Search for the cell housing the specified text and yield its [X, Y] center coordinate. 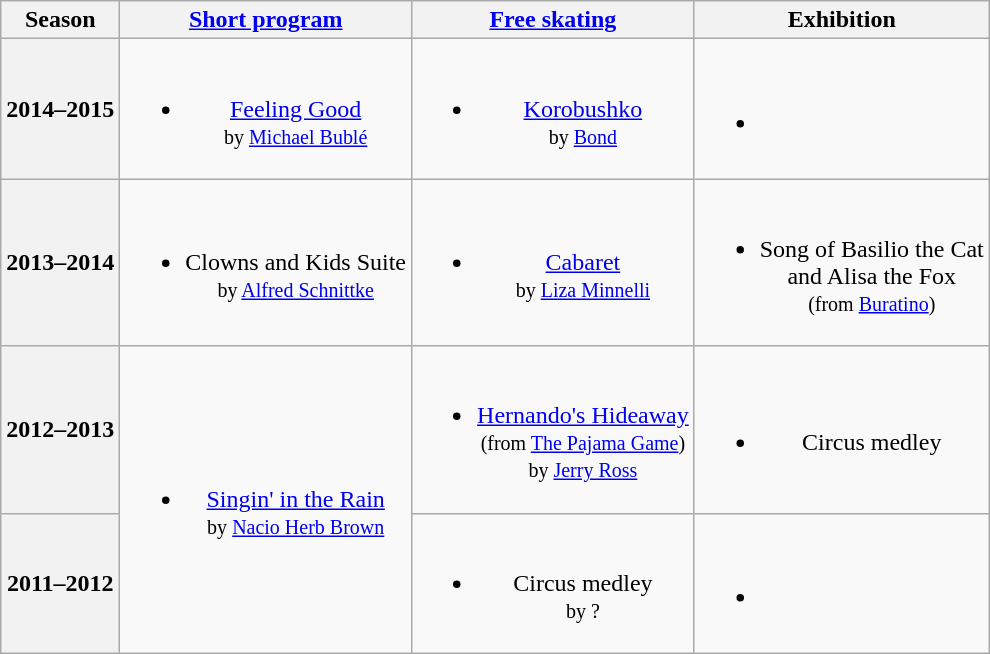
Korobushko by Bond [554, 109]
Song of Basilio the Cat and Alisa the Fox (from Buratino) [842, 262]
Season [60, 20]
Singin' in the Rain by Nacio Herb Brown [266, 500]
Clowns and Kids Suite by Alfred Schnittke [266, 262]
2011–2012 [60, 583]
2012–2013 [60, 430]
2014–2015 [60, 109]
Circus medley [842, 430]
Cabaret by Liza Minnelli [554, 262]
Feeling Good by Michael Bublé [266, 109]
Circus medley by ? [554, 583]
Exhibition [842, 20]
2013–2014 [60, 262]
Short program [266, 20]
Hernando's Hideaway (from The Pajama Game) by Jerry Ross [554, 430]
Free skating [554, 20]
